Determine the (X, Y) coordinate at the center of the cell enclosing the given text.  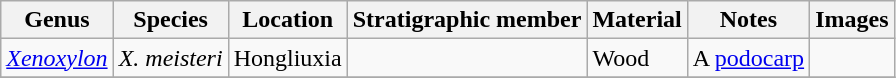
Images (852, 20)
Genus (57, 20)
Location (288, 20)
Stratigraphic member (467, 20)
Hongliuxia (288, 58)
Notes (748, 20)
Wood (637, 58)
Material (637, 20)
Xenoxylon (57, 58)
A podocarp (748, 58)
Species (170, 20)
X. meisteri (170, 58)
